Output the [x, y] coordinate of the center of the cell containing the given text.  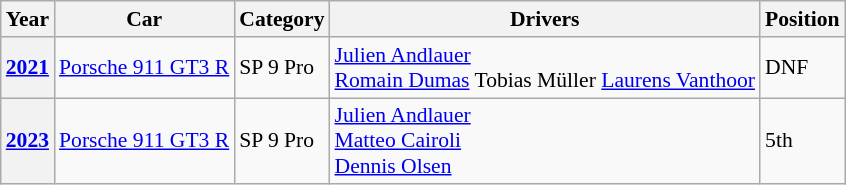
Year [28, 19]
Julien Andlauer Romain Dumas Tobias Müller Laurens Vanthoor [546, 68]
Car [144, 19]
2021 [28, 68]
5th [802, 142]
2023 [28, 142]
Julien Andlauer Matteo Cairoli Dennis Olsen [546, 142]
Category [282, 19]
Drivers [546, 19]
Position [802, 19]
DNF [802, 68]
